Return the (X, Y) coordinate for the center point of the cell that contains the specified text.  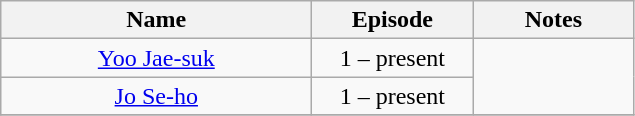
Name (156, 20)
Notes (554, 20)
Jo Se-ho (156, 96)
Episode (392, 20)
Yoo Jae-suk (156, 58)
